Identify which cell holds the provided text, then report its [X, Y] central coordinate. 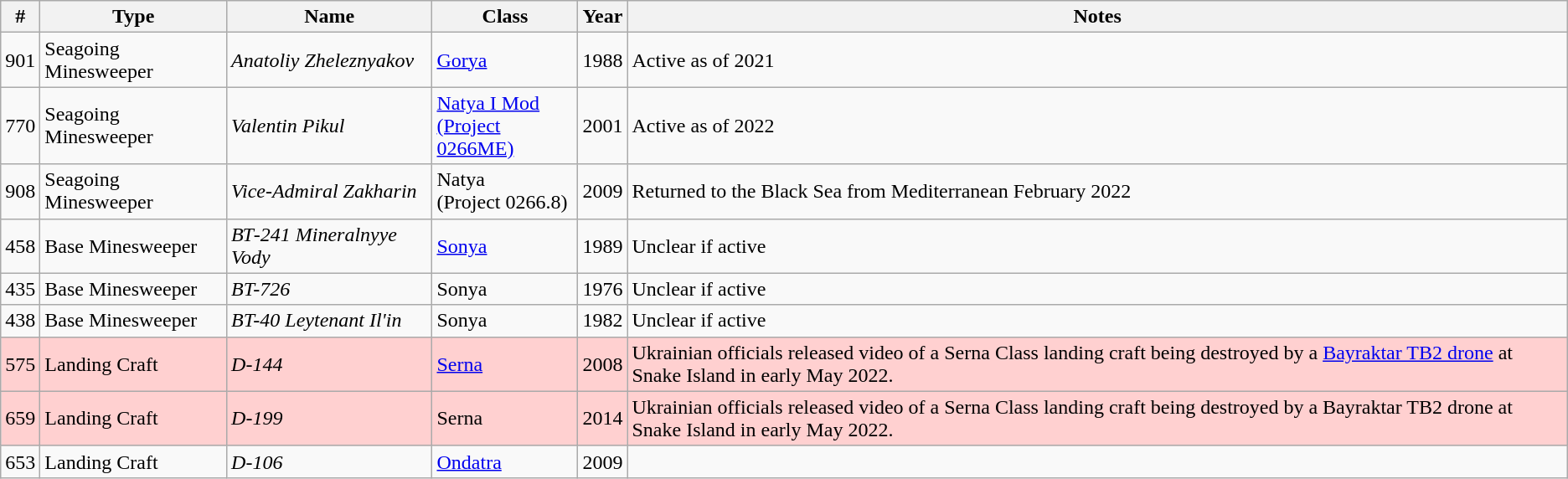
Natya I Mod(Project 0266ME) [505, 126]
653 [20, 461]
435 [20, 289]
2001 [603, 126]
D-106 [330, 461]
BT-726 [330, 289]
770 [20, 126]
1976 [603, 289]
Anatoliy Zheleznyakov [330, 60]
Notes [1097, 17]
Active as of 2022 [1097, 126]
2008 [603, 363]
2014 [603, 419]
Gorya [505, 60]
BT-40 Leytenant Il'in [330, 321]
575 [20, 363]
438 [20, 321]
901 [20, 60]
659 [20, 419]
Year [603, 17]
908 [20, 191]
Vice-Admiral Zakharin [330, 191]
1989 [603, 246]
Active as of 2021 [1097, 60]
D-144 [330, 363]
Type [134, 17]
458 [20, 246]
Class [505, 17]
1982 [603, 321]
Valentin Pikul [330, 126]
Name [330, 17]
Natya(Project 0266.8) [505, 191]
D-199 [330, 419]
Returned to the Black Sea from Mediterranean February 2022 [1097, 191]
ВТ-241 Mineralnyye Vody [330, 246]
1988 [603, 60]
Ondatra [505, 461]
# [20, 17]
